Determine the [x, y] coordinate at the center of the cell enclosing the given text.  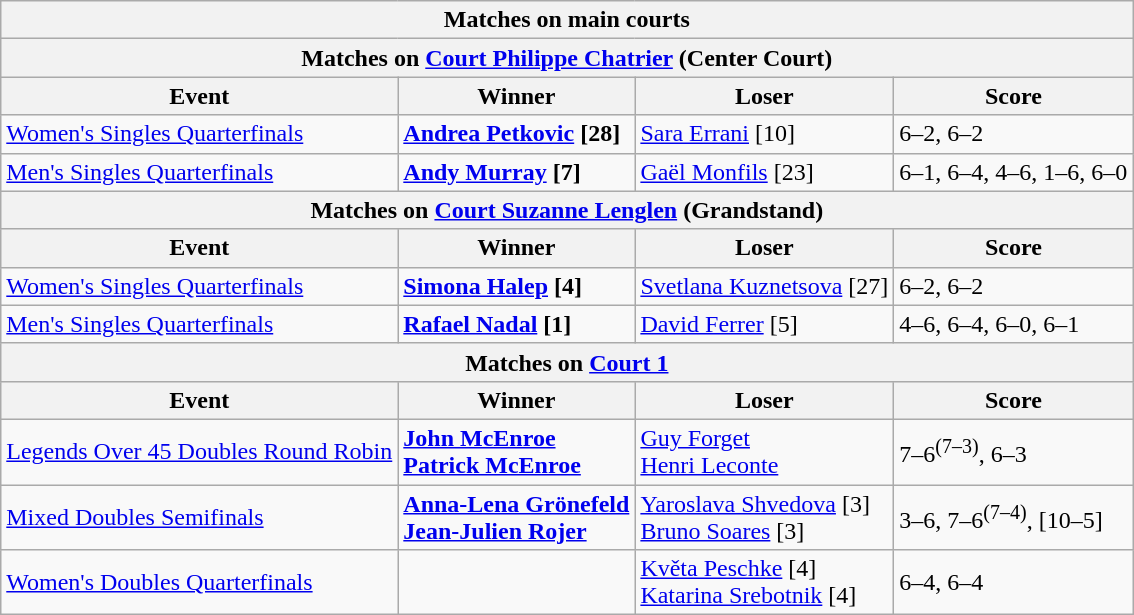
John McEnroe Patrick McEnroe [516, 452]
Svetlana Kuznetsova [27] [764, 286]
Women's Doubles Quarterfinals [200, 582]
6–4, 6–4 [1014, 582]
Matches on Court Suzanne Lenglen (Grandstand) [567, 210]
Rafael Nadal [1] [516, 324]
Simona Halep [4] [516, 286]
Matches on Court Philippe Chatrier (Center Court) [567, 58]
David Ferrer [5] [764, 324]
7–6(7–3), 6–3 [1014, 452]
Andy Murray [7] [516, 172]
Guy Forget Henri Leconte [764, 452]
Mixed Doubles Semifinals [200, 516]
Yaroslava Shvedova [3] Bruno Soares [3] [764, 516]
Matches on Court 1 [567, 362]
4–6, 6–4, 6–0, 6–1 [1014, 324]
6–1, 6–4, 4–6, 1–6, 6–0 [1014, 172]
3–6, 7–6(7–4), [10–5] [1014, 516]
Legends Over 45 Doubles Round Robin [200, 452]
Gaël Monfils [23] [764, 172]
Anna-Lena Grönefeld Jean-Julien Rojer [516, 516]
Andrea Petkovic [28] [516, 134]
Sara Errani [10] [764, 134]
Matches on main courts [567, 20]
Květa Peschke [4] Katarina Srebotnik [4] [764, 582]
